For the text-containing cell, return its midpoint in (x, y) coordinate format. 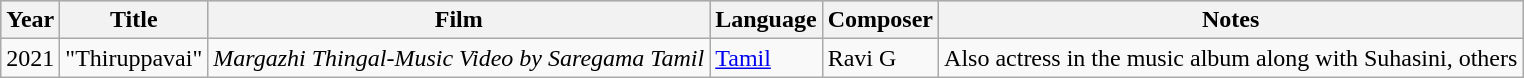
Notes (1231, 20)
"Thiruppavai" (134, 58)
Ravi G (880, 58)
Film (459, 20)
Tamil (766, 58)
Title (134, 20)
Also actress in the music album along with Suhasini, others (1231, 58)
Margazhi Thingal-Music Video by Saregama Tamil (459, 58)
Year (30, 20)
Language (766, 20)
2021 (30, 58)
Composer (880, 20)
